Capture the cell that displays the provided text and extract its (X, Y) central coordinate. 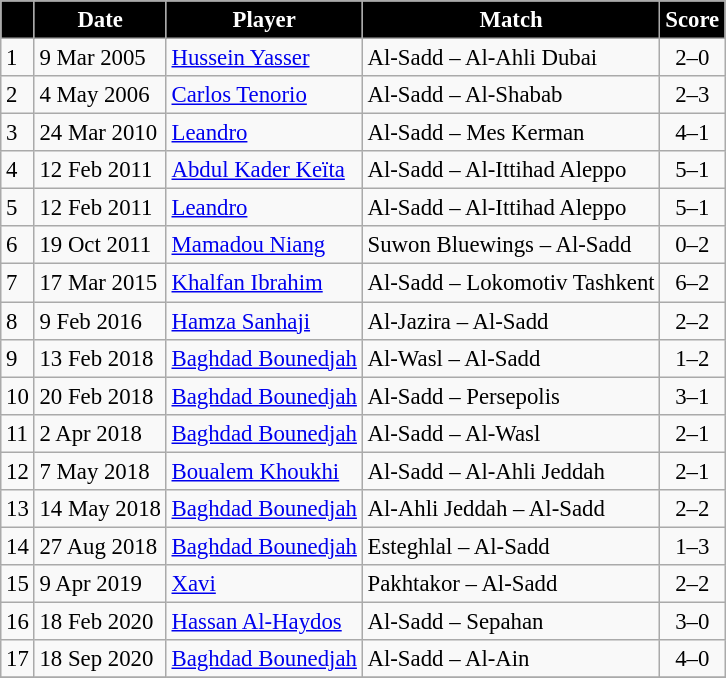
12 (18, 471)
3 (18, 133)
Carlos Tenorio (264, 95)
Suwon Bluewings – Al-Sadd (511, 245)
17 Mar 2015 (100, 283)
17 (18, 659)
14 (18, 546)
Score (692, 20)
2 Apr 2018 (100, 433)
2 (18, 95)
Player (264, 20)
16 (18, 621)
4–1 (692, 133)
Al-Wasl – Al-Sadd (511, 358)
2–0 (692, 58)
0–2 (692, 245)
3–1 (692, 396)
Abdul Kader Keïta (264, 170)
18 Feb 2020 (100, 621)
Boualem Khoukhi (264, 471)
9 Feb 2016 (100, 321)
10 (18, 396)
Al-Sadd – Persepolis (511, 396)
4–0 (692, 659)
Pakhtakor – Al-Sadd (511, 584)
Al-Ahli Jeddah – Al-Sadd (511, 509)
6 (18, 245)
Al-Sadd – Al-Ahli Dubai (511, 58)
6–2 (692, 283)
20 Feb 2018 (100, 396)
19 Oct 2011 (100, 245)
5 (18, 208)
9 (18, 358)
Hassan Al-Haydos (264, 621)
Al-Sadd – Sepahan (511, 621)
13 Feb 2018 (100, 358)
18 Sep 2020 (100, 659)
14 May 2018 (100, 509)
4 May 2006 (100, 95)
3–0 (692, 621)
24 Mar 2010 (100, 133)
1–2 (692, 358)
Al-Jazira – Al-Sadd (511, 321)
27 Aug 2018 (100, 546)
Hamza Sanhaji (264, 321)
9 Mar 2005 (100, 58)
Khalfan Ibrahim (264, 283)
15 (18, 584)
Esteghlal – Al-Sadd (511, 546)
1–3 (692, 546)
Mamadou Niang (264, 245)
Al-Sadd – Mes Kerman (511, 133)
Al-Sadd – Al-Shabab (511, 95)
11 (18, 433)
1 (18, 58)
7 (18, 283)
Al-Sadd – Al-Ain (511, 659)
Match (511, 20)
Al-Sadd – Al-Wasl (511, 433)
4 (18, 170)
9 Apr 2019 (100, 584)
7 May 2018 (100, 471)
2–3 (692, 95)
Date (100, 20)
8 (18, 321)
Xavi (264, 584)
13 (18, 509)
Hussein Yasser (264, 58)
Al-Sadd – Lokomotiv Tashkent (511, 283)
Al-Sadd – Al-Ahli Jeddah (511, 471)
